Scan for the cell matching the given text and deliver its (X, Y) coordinate at center. 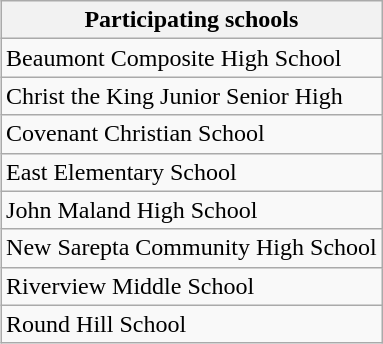
John Maland High School (192, 210)
East Elementary School (192, 172)
New Sarepta Community High School (192, 248)
Beaumont Composite High School (192, 58)
Round Hill School (192, 324)
Christ the King Junior Senior High (192, 96)
Covenant Christian School (192, 134)
Participating schools (192, 20)
Riverview Middle School (192, 286)
